Find where the given text appears and provide that cell's center as [x, y] coordinate. 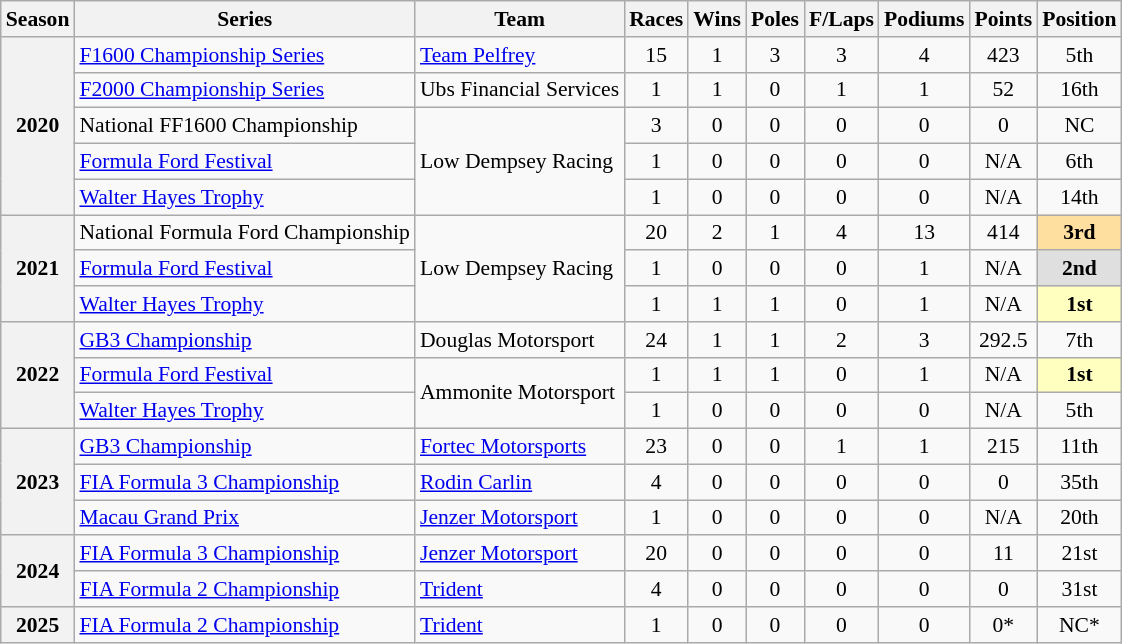
Wins [717, 19]
23 [656, 447]
3rd [1079, 233]
Fortec Motorsports [520, 447]
292.5 [1003, 340]
423 [1003, 55]
20th [1079, 518]
31st [1079, 589]
215 [1003, 447]
15 [656, 55]
Team Pelfrey [520, 55]
16th [1079, 90]
2021 [38, 268]
35th [1079, 482]
14th [1079, 197]
2022 [38, 376]
6th [1079, 162]
Podiums [924, 19]
Points [1003, 19]
11 [1003, 554]
11th [1079, 447]
7th [1079, 340]
F2000 Championship Series [244, 90]
Series [244, 19]
NC [1079, 126]
24 [656, 340]
Season [38, 19]
Ubs Financial Services [520, 90]
Douglas Motorsport [520, 340]
2023 [38, 482]
2024 [38, 572]
0* [1003, 625]
Races [656, 19]
Position [1079, 19]
F/Laps [842, 19]
Poles [775, 19]
F1600 Championship Series [244, 55]
2020 [38, 126]
Rodin Carlin [520, 482]
2nd [1079, 269]
Ammonite Motorsport [520, 392]
21st [1079, 554]
13 [924, 233]
Macau Grand Prix [244, 518]
National Formula Ford Championship [244, 233]
414 [1003, 233]
52 [1003, 90]
National FF1600 Championship [244, 126]
NC* [1079, 625]
2025 [38, 625]
Team [520, 19]
